Provide the [X, Y] coordinate of the cell's center where the given text is located.  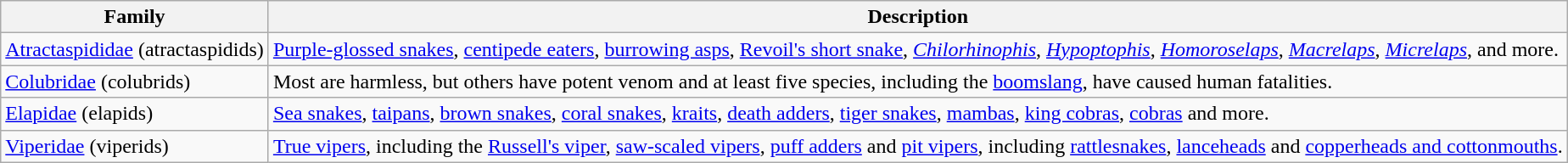
Elapidae (elapids) [135, 114]
Description [918, 17]
Most are harmless, but others have potent venom and at least five species, including the boomslang, have caused human fatalities. [918, 81]
Viperidae (viperids) [135, 146]
Colubridae (colubrids) [135, 81]
Atractaspididae (atractaspidids) [135, 49]
Sea snakes, taipans, brown snakes, coral snakes, kraits, death adders, tiger snakes, mambas, king cobras, cobras and more. [918, 114]
Family [135, 17]
